Extract the (X, Y) coordinate from the center of the cell holding the provided text.  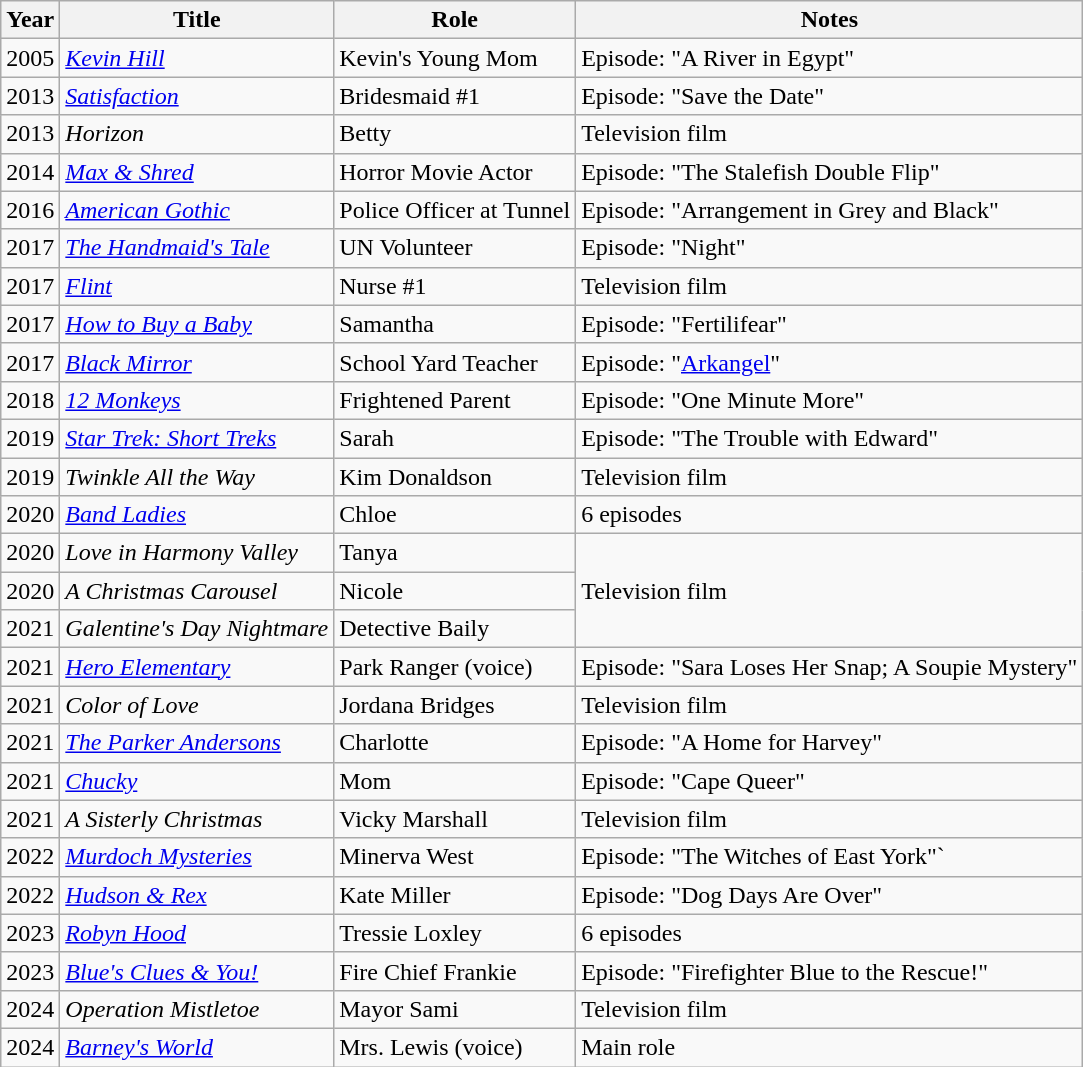
Police Officer at Tunnel (455, 210)
Color of Love (197, 705)
2018 (30, 400)
Mayor Sami (455, 1009)
Betty (455, 134)
Episode: "Save the Date" (830, 96)
Mom (455, 781)
Vicky Marshall (455, 819)
Sarah (455, 438)
Episode: "Arkangel" (830, 362)
Samantha (455, 324)
Twinkle All the Way (197, 477)
Nicole (455, 591)
Main role (830, 1047)
Operation Mistletoe (197, 1009)
Episode: "Arrangement in Grey and Black" (830, 210)
Chloe (455, 515)
Star Trek: Short Treks (197, 438)
Hero Elementary (197, 667)
Robyn Hood (197, 933)
Blue's Clues & You! (197, 971)
Band Ladies (197, 515)
Satisfaction (197, 96)
Episode: "A Home for Harvey" (830, 743)
2016 (30, 210)
Episode: "Night" (830, 248)
Episode: "Fertilifear" (830, 324)
Tanya (455, 553)
Frightened Parent (455, 400)
Barney's World (197, 1047)
A Christmas Carousel (197, 591)
Kim Donaldson (455, 477)
Tressie Loxley (455, 933)
Galentine's Day Nightmare (197, 629)
Title (197, 20)
Notes (830, 20)
Year (30, 20)
Bridesmaid #1 (455, 96)
12 Monkeys (197, 400)
Horizon (197, 134)
Black Mirror (197, 362)
Episode: "The Witches of East York"` (830, 857)
Detective Baily (455, 629)
Max & Shred (197, 172)
2005 (30, 58)
Episode: "Cape Queer" (830, 781)
UN Volunteer (455, 248)
Episode: "Firefighter Blue to the Rescue!" (830, 971)
Nurse #1 (455, 286)
Hudson & Rex (197, 895)
Kevin's Young Mom (455, 58)
Episode: "The Stalefish Double Flip" (830, 172)
Episode: "A River in Egypt" (830, 58)
School Yard Teacher (455, 362)
Chucky (197, 781)
Fire Chief Frankie (455, 971)
Murdoch Mysteries (197, 857)
Episode: "Dog Days Are Over" (830, 895)
A Sisterly Christmas (197, 819)
Flint (197, 286)
Episode: "One Minute More" (830, 400)
American Gothic (197, 210)
Horror Movie Actor (455, 172)
How to Buy a Baby (197, 324)
The Parker Andersons (197, 743)
The Handmaid's Tale (197, 248)
Kevin Hill (197, 58)
Episode: "Sara Loses Her Snap; A Soupie Mystery" (830, 667)
Mrs. Lewis (voice) (455, 1047)
Love in Harmony Valley (197, 553)
Charlotte (455, 743)
Kate Miller (455, 895)
2014 (30, 172)
Jordana Bridges (455, 705)
Park Ranger (voice) (455, 667)
Episode: "The Trouble with Edward" (830, 438)
Role (455, 20)
Minerva West (455, 857)
